Output the [X, Y] coordinate of the center of the cell containing the given text.  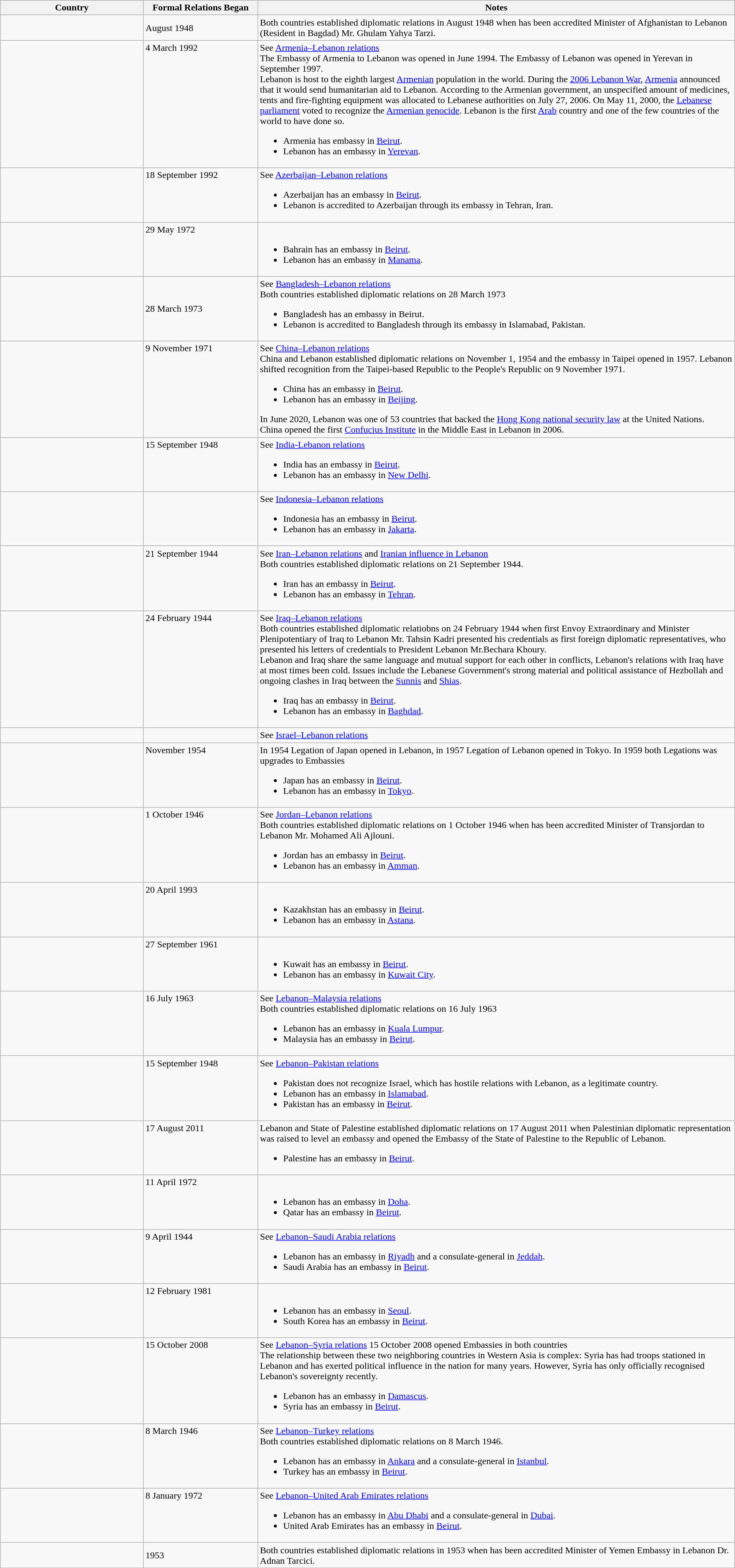
9 April 1944 [201, 1256]
21 September 1944 [201, 578]
17 August 2011 [201, 1148]
1 October 1946 [201, 845]
See Indonesia–Lebanon relationsIndonesia has an embassy in Beirut.Lebanon has an embassy in Jakarta. [496, 519]
18 September 1992 [201, 195]
Bahrain has an embassy in Beirut.Lebanon has an embassy in Manama. [496, 249]
28 March 1973 [201, 309]
See Israel–Lebanon relations [496, 735]
Kazakhstan has an embassy in Beirut.Lebanon has an embassy in Astana. [496, 910]
Formal Relations Began [201, 8]
4 March 1992 [201, 104]
Country [72, 8]
11 April 1972 [201, 1202]
November 1954 [201, 775]
Kuwait has an embassy in Beirut.Lebanon has an embassy in Kuwait City. [496, 964]
20 April 1993 [201, 910]
29 May 1972 [201, 249]
See Azerbaijan–Lebanon relationsAzerbaijan has an embassy in Beirut.Lebanon is accredited to Azerbaijan through its embassy in Tehran, Iran. [496, 195]
9 November 1971 [201, 389]
1953 [201, 1555]
8 March 1946 [201, 1456]
See Lebanon–Saudi Arabia relationsLebanon has an embassy in Riyadh and a consulate-general in Jeddah.Saudi Arabia has an embassy in Beirut. [496, 1256]
Lebanon has an embassy in Doha.Qatar has an embassy in Beirut. [496, 1202]
8 January 1972 [201, 1515]
August 1948 [201, 28]
Notes [496, 8]
12 February 1981 [201, 1311]
See India-Lebanon relationsIndia has an embassy in Beirut.Lebanon has an embassy in New Delhi. [496, 464]
16 July 1963 [201, 1023]
Both countries established diplomatic relations in 1953 when has been accredited Minister of Yemen Embassy in Lebanon Dr. Adnan Tarcici. [496, 1555]
Lebanon has an embassy in Seoul.South Korea has an embassy in Beirut. [496, 1311]
24 February 1944 [201, 669]
27 September 1961 [201, 964]
15 October 2008 [201, 1381]
